Search for the cell housing the specified text and yield its (X, Y) center coordinate. 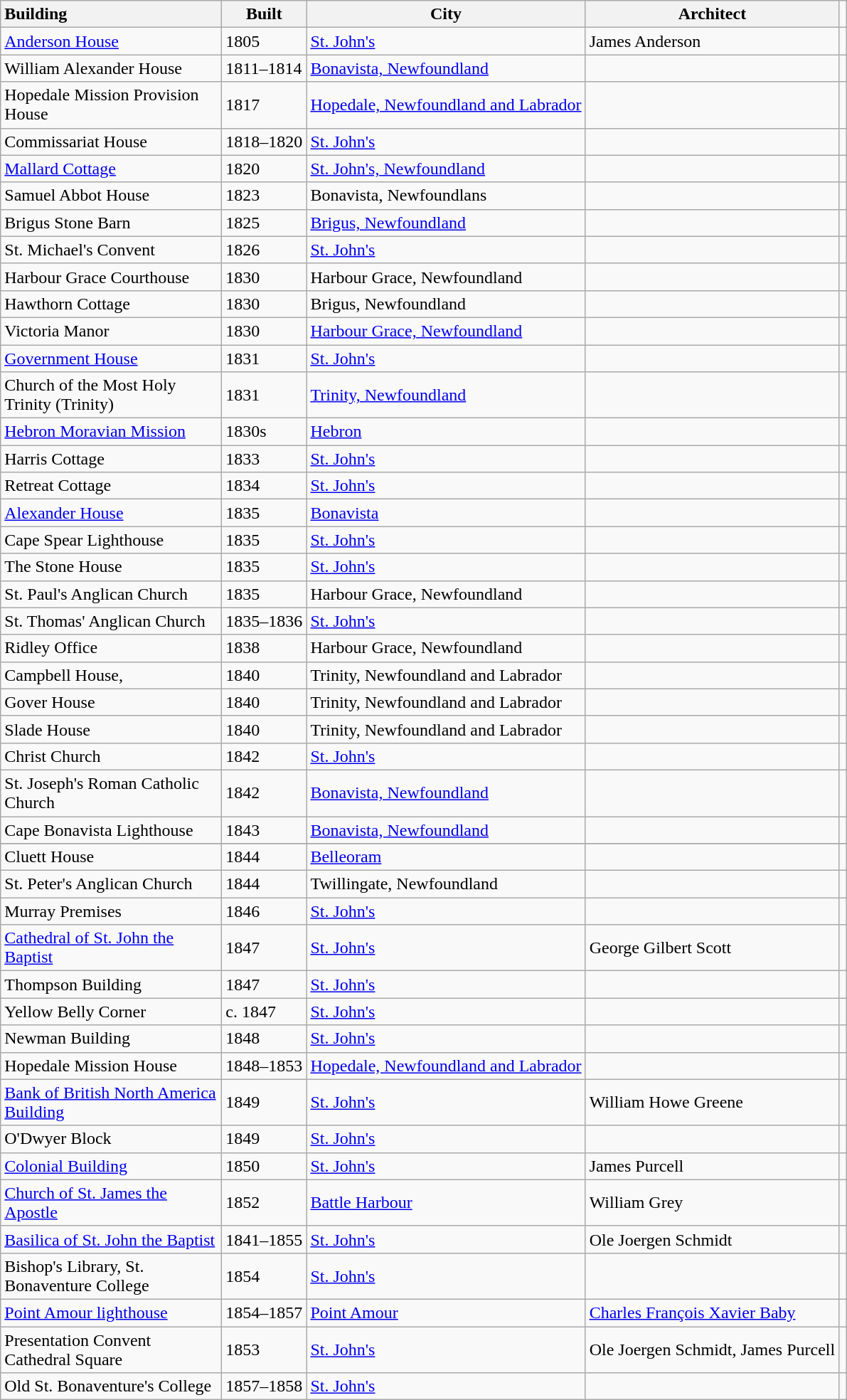
Ole Joergen Schmidt, James Purcell (713, 1349)
Slade House (111, 729)
Cathedral of St. John the Baptist (111, 948)
1848 (265, 1039)
Ole Joergen Schmidt (713, 1239)
Yellow Belly Corner (111, 1012)
St. Peter's Anglican Church (111, 884)
The Stone House (111, 567)
St. Paul's Anglican Church (111, 594)
1805 (265, 41)
Bonavista (446, 513)
1854–1857 (265, 1312)
William Howe Greene (713, 1103)
1817 (265, 105)
1825 (265, 223)
Harris Cottage (111, 459)
1826 (265, 250)
1846 (265, 911)
St. Joseph's Roman Catholic Church (111, 792)
Retreat Cottage (111, 486)
Architect (713, 14)
Hebron (446, 432)
James Anderson (713, 41)
1833 (265, 459)
Newman Building (111, 1039)
Point Amour lighthouse (111, 1312)
Harbour Grace Courthouse (111, 277)
St. Thomas' Anglican Church (111, 621)
Colonial Building (111, 1166)
Commissariat House (111, 142)
Presentation Convent Cathedral Square (111, 1349)
St. Michael's Convent (111, 250)
Church of St. James the Apostle (111, 1202)
William Alexander House (111, 68)
1857–1858 (265, 1386)
Battle Harbour (446, 1202)
1834 (265, 486)
Hebron Moravian Mission (111, 432)
Bishop's Library, St. Bonaventure College (111, 1276)
Building (111, 14)
1820 (265, 169)
1854 (265, 1276)
Cluett House (111, 857)
1838 (265, 648)
Christ Church (111, 756)
1848–1853 (265, 1066)
Cape Bonavista Lighthouse (111, 830)
Cape Spear Lighthouse (111, 540)
1830s (265, 432)
Built (265, 14)
1852 (265, 1202)
1811–1814 (265, 68)
1823 (265, 196)
1835–1836 (265, 621)
Hopedale Mission House (111, 1066)
Charles François Xavier Baby (713, 1312)
Point Amour (446, 1312)
Twillingate, Newfoundland (446, 884)
1850 (265, 1166)
William Grey (713, 1202)
Campbell House, (111, 675)
O'Dwyer Block (111, 1139)
Victoria Manor (111, 331)
Church of the Most Holy Trinity (Trinity) (111, 396)
Alexander House (111, 513)
Old St. Bonaventure's College (111, 1386)
Anderson House (111, 41)
Murray Premises (111, 911)
Thompson Building (111, 985)
c. 1847 (265, 1012)
City (446, 14)
Gover House (111, 702)
Basilica of St. John the Baptist (111, 1239)
Trinity, Newfoundland (446, 396)
Ridley Office (111, 648)
1841–1855 (265, 1239)
1818–1820 (265, 142)
Hopedale Mission Provision House (111, 105)
James Purcell (713, 1166)
Bonavista, Newfoundlans (446, 196)
Bank of British North America Building (111, 1103)
Mallard Cottage (111, 169)
Government House (111, 358)
St. John's, Newfoundland (446, 169)
1853 (265, 1349)
Samuel Abbot House (111, 196)
Belleoram (446, 857)
1843 (265, 830)
Hawthorn Cottage (111, 304)
George Gilbert Scott (713, 948)
Brigus Stone Barn (111, 223)
